Return (x, y) of the center of cell containing provided text 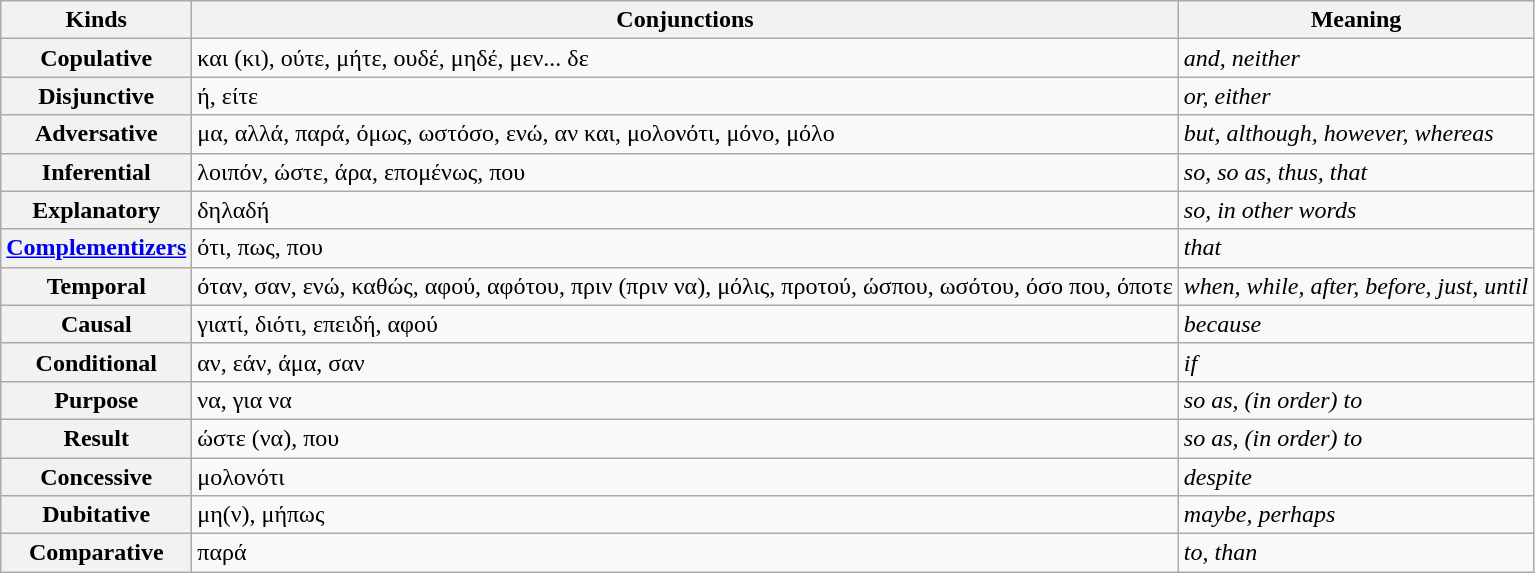
because (1356, 324)
Inferential (96, 172)
if (1356, 362)
μα, αλλά, παρά, όμως, ωστόσο, ενώ, αν και, μολονότι, μόνο, μόλο (686, 134)
δηλαδή (686, 210)
and, neither (1356, 58)
when, while, after, before, just, until (1356, 286)
Comparative (96, 553)
maybe, perhaps (1356, 515)
Explanatory (96, 210)
να, για να (686, 400)
so, in other words (1356, 210)
Copulative (96, 58)
Kinds (96, 20)
but, although, however, whereas (1356, 134)
και (κι), ούτε, μήτε, ουδέ, μηδέ, μεν... δε (686, 58)
Disjunctive (96, 96)
ή, είτε (686, 96)
Purpose (96, 400)
Concessive (96, 477)
μολονότι (686, 477)
αν, εάν, άμα, σαν (686, 362)
Adversative (96, 134)
Causal (96, 324)
that (1356, 248)
μη(ν), μήπως (686, 515)
Conjunctions (686, 20)
to, than (1356, 553)
γιατί, διότι, επειδή, αφού (686, 324)
or, either (1356, 96)
Temporal (96, 286)
Complementizers (96, 248)
Meaning (1356, 20)
παρά (686, 553)
Dubitative (96, 515)
Result (96, 438)
λοιπόν, ώστε, άρα, επομένως, που (686, 172)
ώστε (να), που (686, 438)
Conditional (96, 362)
ότι, πως, που (686, 248)
όταν, σαν, ενώ, καθώς, αφού, αφότου, πριν (πριν να), μόλις, προτού, ώσπου, ωσότου, όσο που, όποτε (686, 286)
so, so as, thus, that (1356, 172)
despite (1356, 477)
